Pinpoint the cell where the given text exists, returning its [x, y] midpoint coordinate. 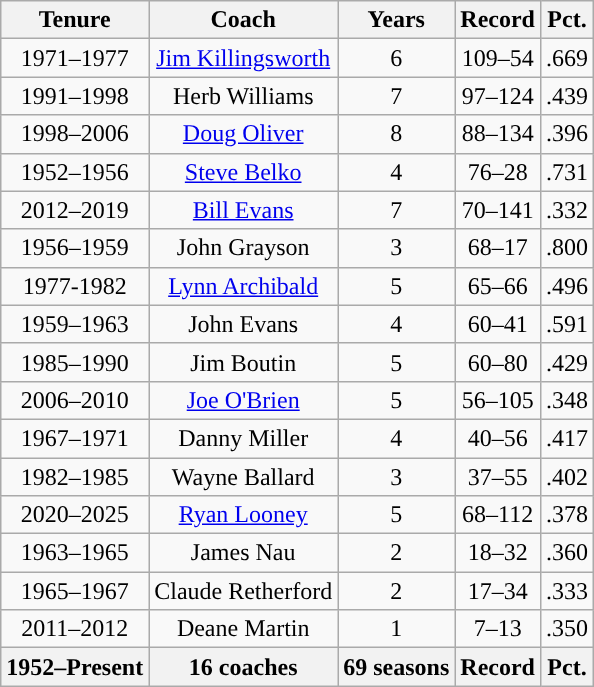
.800 [566, 248]
Doug Oliver [244, 134]
1967–1971 [75, 438]
Ryan Looney [244, 515]
1998–2006 [75, 134]
40–56 [498, 438]
6 [396, 58]
.333 [566, 591]
68–17 [498, 248]
18–32 [498, 553]
Steve Belko [244, 172]
16 coaches [244, 667]
1 [396, 629]
Tenure [75, 20]
.350 [566, 629]
65–66 [498, 286]
John Grayson [244, 248]
.332 [566, 210]
56–105 [498, 400]
17–34 [498, 591]
2011–2012 [75, 629]
.378 [566, 515]
Joe O'Brien [244, 400]
.669 [566, 58]
1985–1990 [75, 362]
1956–1959 [75, 248]
.591 [566, 324]
70–141 [498, 210]
Lynn Archibald [244, 286]
76–28 [498, 172]
1952–1956 [75, 172]
.360 [566, 553]
Danny Miller [244, 438]
2006–2010 [75, 400]
60–41 [498, 324]
.439 [566, 96]
60–80 [498, 362]
.496 [566, 286]
1952–Present [75, 667]
1991–1998 [75, 96]
Claude Retherford [244, 591]
.402 [566, 477]
Wayne Ballard [244, 477]
Jim Boutin [244, 362]
1971–1977 [75, 58]
Jim Killingsworth [244, 58]
.348 [566, 400]
88–134 [498, 134]
68–112 [498, 515]
97–124 [498, 96]
2012–2019 [75, 210]
1965–1967 [75, 591]
109–54 [498, 58]
.417 [566, 438]
1977-1982 [75, 286]
.429 [566, 362]
.396 [566, 134]
John Evans [244, 324]
8 [396, 134]
Deane Martin [244, 629]
7–13 [498, 629]
37–55 [498, 477]
69 seasons [396, 667]
Coach [244, 20]
Bill Evans [244, 210]
.731 [566, 172]
Herb Williams [244, 96]
2020–2025 [75, 515]
Years [396, 20]
1959–1963 [75, 324]
James Nau [244, 553]
1963–1965 [75, 553]
1982–1985 [75, 477]
